Capture the cell that displays the provided text and extract its [x, y] central coordinate. 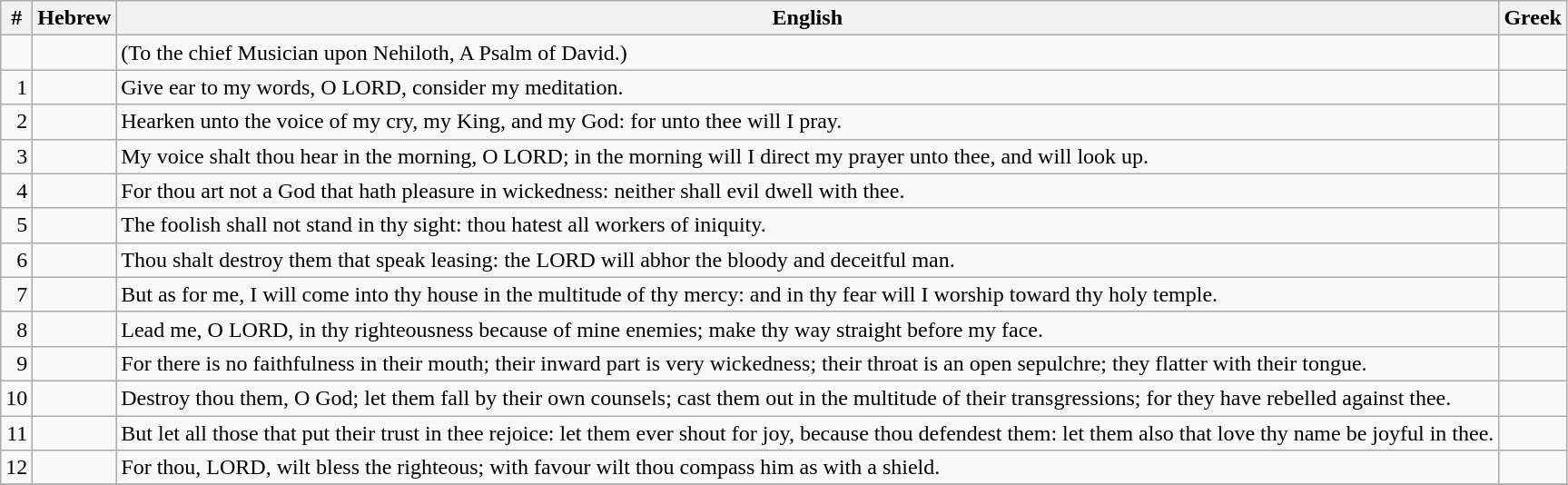
For thou art not a God that hath pleasure in wickedness: neither shall evil dwell with thee. [808, 191]
8 [16, 329]
For there is no faithfulness in their mouth; their inward part is very wickedness; their throat is an open sepulchre; they flatter with their tongue. [808, 363]
4 [16, 191]
2 [16, 122]
Hearken unto the voice of my cry, my King, and my God: for unto thee will I pray. [808, 122]
11 [16, 433]
English [808, 18]
3 [16, 156]
7 [16, 294]
# [16, 18]
For thou, LORD, wilt bless the righteous; with favour wilt thou compass him as with a shield. [808, 468]
But as for me, I will come into thy house in the multitude of thy mercy: and in thy fear will I worship toward thy holy temple. [808, 294]
10 [16, 398]
1 [16, 87]
6 [16, 260]
9 [16, 363]
12 [16, 468]
Hebrew [74, 18]
The foolish shall not stand in thy sight: thou hatest all workers of iniquity. [808, 225]
Lead me, O LORD, in thy righteousness because of mine enemies; make thy way straight before my face. [808, 329]
Thou shalt destroy them that speak leasing: the LORD will abhor the bloody and deceitful man. [808, 260]
5 [16, 225]
Give ear to my words, O LORD, consider my meditation. [808, 87]
Greek [1533, 18]
My voice shalt thou hear in the morning, O LORD; in the morning will I direct my prayer unto thee, and will look up. [808, 156]
(To the chief Musician upon Nehiloth, A Psalm of David.) [808, 53]
